From the cell containing the given text, extract its center point as [X, Y] coordinate. 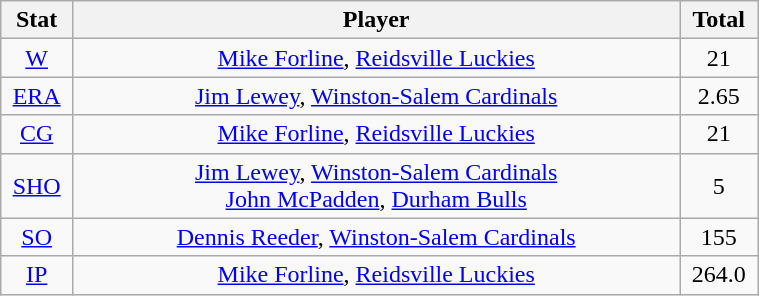
155 [719, 237]
IP [37, 275]
ERA [37, 96]
SO [37, 237]
W [37, 58]
Jim Lewey, Winston-Salem Cardinals [376, 96]
Player [376, 20]
2.65 [719, 96]
5 [719, 186]
CG [37, 134]
Total [719, 20]
264.0 [719, 275]
Dennis Reeder, Winston-Salem Cardinals [376, 237]
SHO [37, 186]
Jim Lewey, Winston-Salem Cardinals John McPadden, Durham Bulls [376, 186]
Stat [37, 20]
